Search for the cell housing the specified text and yield its (X, Y) center coordinate. 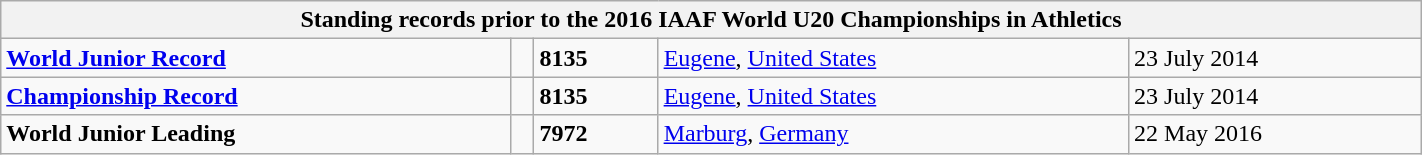
Championship Record (256, 96)
World Junior Record (256, 58)
World Junior Leading (256, 134)
22 May 2016 (1276, 134)
Standing records prior to the 2016 IAAF World U20 Championships in Athletics (711, 20)
7972 (596, 134)
Marburg, Germany (893, 134)
